Search for the cell housing the specified text and yield its [X, Y] center coordinate. 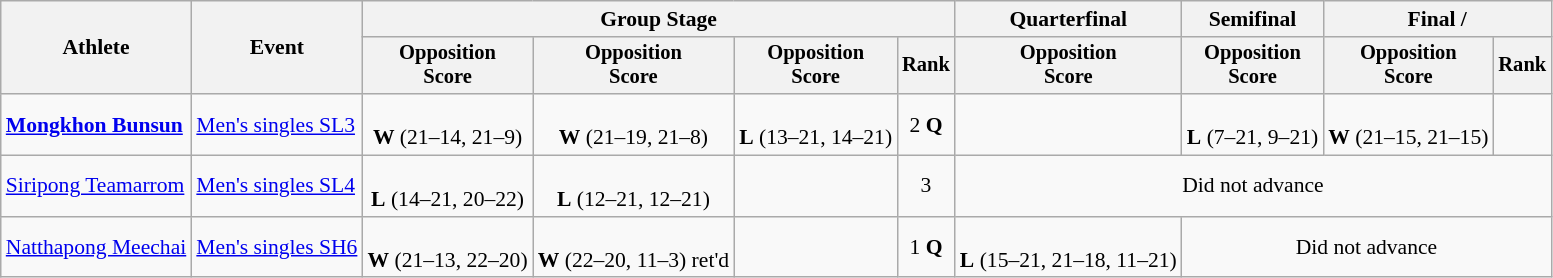
3 [926, 186]
Semifinal [1252, 19]
W (21–19, 21–8) [634, 124]
L (7–21, 9–21) [1252, 124]
Natthapong Meechai [96, 248]
W (21–15, 21–15) [1408, 124]
Men's singles SL4 [276, 186]
Mongkhon Bunsun [96, 124]
L (14–21, 20–22) [447, 186]
W (22–20, 11–3) ret'd [634, 248]
L (13–21, 14–21) [816, 124]
Men's singles SL3 [276, 124]
Athlete [96, 48]
W (21–14, 21–9) [447, 124]
Final / [1437, 19]
2 Q [926, 124]
L (15–21, 21–18, 11–21) [1068, 248]
W (21–13, 22–20) [447, 248]
Men's singles SH6 [276, 248]
L (12–21, 12–21) [634, 186]
Siripong Teamarrom [96, 186]
Quarterfinal [1068, 19]
Group Stage [658, 19]
Event [276, 48]
1 Q [926, 248]
